For the text-containing cell, return its midpoint in (X, Y) coordinate format. 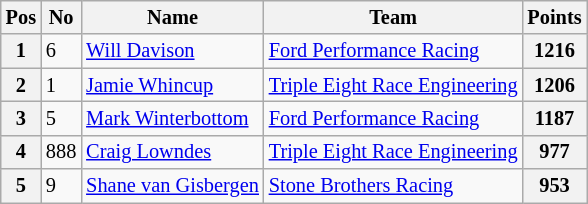
1187 (554, 118)
9 (61, 186)
953 (554, 186)
Shane van Gisbergen (172, 186)
No (61, 17)
1216 (554, 51)
1206 (554, 85)
6 (61, 51)
Mark Winterbottom (172, 118)
Team (394, 17)
2 (21, 85)
888 (61, 152)
Jamie Whincup (172, 85)
3 (21, 118)
Craig Lowndes (172, 152)
Stone Brothers Racing (394, 186)
4 (21, 152)
Pos (21, 17)
977 (554, 152)
Name (172, 17)
Will Davison (172, 51)
Points (554, 17)
